For the text-containing cell, return its midpoint in [X, Y] coordinate format. 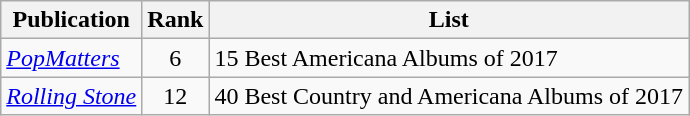
Publication [72, 20]
List [449, 20]
12 [176, 96]
6 [176, 58]
Rolling Stone [72, 96]
PopMatters [72, 58]
15 Best Americana Albums of 2017 [449, 58]
Rank [176, 20]
40 Best Country and Americana Albums of 2017 [449, 96]
